Pinpoint the cell where the given text exists, returning its [X, Y] midpoint coordinate. 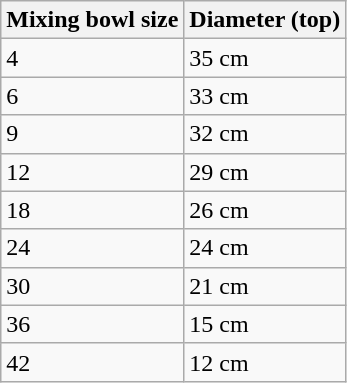
24 [92, 248]
35 cm [265, 58]
18 [92, 210]
Diameter (top) [265, 20]
29 cm [265, 172]
33 cm [265, 96]
15 cm [265, 324]
4 [92, 58]
32 cm [265, 134]
24 cm [265, 248]
9 [92, 134]
42 [92, 362]
12 cm [265, 362]
6 [92, 96]
36 [92, 324]
Mixing bowl size [92, 20]
26 cm [265, 210]
12 [92, 172]
21 cm [265, 286]
30 [92, 286]
